Extract the (x, y) coordinate from the center of the cell holding the provided text.  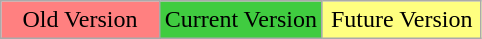
Future Version (401, 20)
Current Version (240, 20)
Old Version (80, 20)
